Find where the given text appears and provide that cell's center as [X, Y] coordinate. 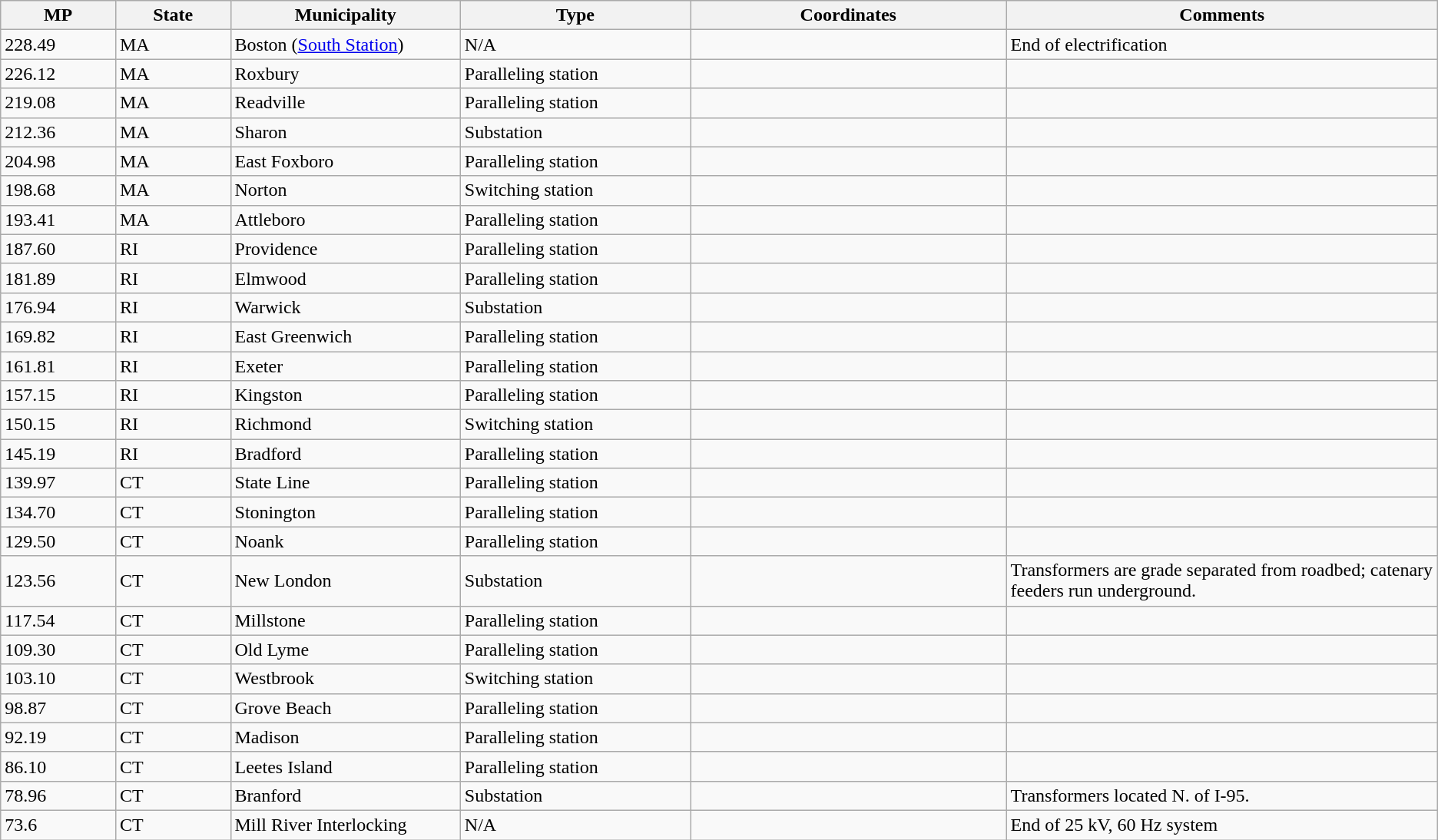
Richmond [346, 425]
198.68 [58, 190]
228.49 [58, 45]
150.15 [58, 425]
State Line [346, 483]
Type [575, 15]
109.30 [58, 650]
Municipality [346, 15]
98.87 [58, 708]
Transformers located N. of I-95. [1221, 795]
Providence [346, 249]
78.96 [58, 795]
212.36 [58, 132]
Westbrook [346, 679]
103.10 [58, 679]
187.60 [58, 249]
East Greenwich [346, 336]
Boston (South Station) [346, 45]
Transformers are grade separated from roadbed; catenary feeders run underground. [1221, 580]
New London [346, 580]
End of 25 kV, 60 Hz system [1221, 825]
176.94 [58, 307]
Mill River Interlocking [346, 825]
139.97 [58, 483]
Leetes Island [346, 766]
169.82 [58, 336]
86.10 [58, 766]
Exeter [346, 366]
Roxbury [346, 74]
Readville [346, 103]
129.50 [58, 541]
Warwick [346, 307]
181.89 [58, 278]
Madison [346, 737]
Kingston [346, 395]
State [173, 15]
Comments [1221, 15]
Noank [346, 541]
145.19 [58, 454]
Attleboro [346, 220]
End of electrification [1221, 45]
Bradford [346, 454]
204.98 [58, 161]
Elmwood [346, 278]
219.08 [58, 103]
Millstone [346, 620]
Old Lyme [346, 650]
123.56 [58, 580]
226.12 [58, 74]
Grove Beach [346, 708]
MP [58, 15]
161.81 [58, 366]
Sharon [346, 132]
117.54 [58, 620]
Branford [346, 795]
East Foxboro [346, 161]
Stonington [346, 512]
157.15 [58, 395]
193.41 [58, 220]
92.19 [58, 737]
Coordinates [848, 15]
134.70 [58, 512]
Norton [346, 190]
73.6 [58, 825]
